From the cell containing the given text, extract its center point as (X, Y) coordinate. 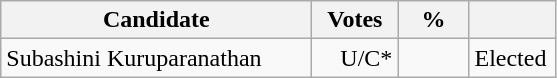
% (434, 20)
Votes (355, 20)
Subashini Kuruparanathan (156, 58)
Elected (512, 58)
Candidate (156, 20)
U/C* (355, 58)
